Capture the cell that displays the provided text and extract its [x, y] central coordinate. 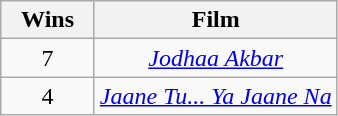
Wins [48, 20]
Film [216, 20]
Jaane Tu... Ya Jaane Na [216, 96]
4 [48, 96]
Jodhaa Akbar [216, 58]
7 [48, 58]
